Pinpoint the cell where the given text exists, returning its (X, Y) midpoint coordinate. 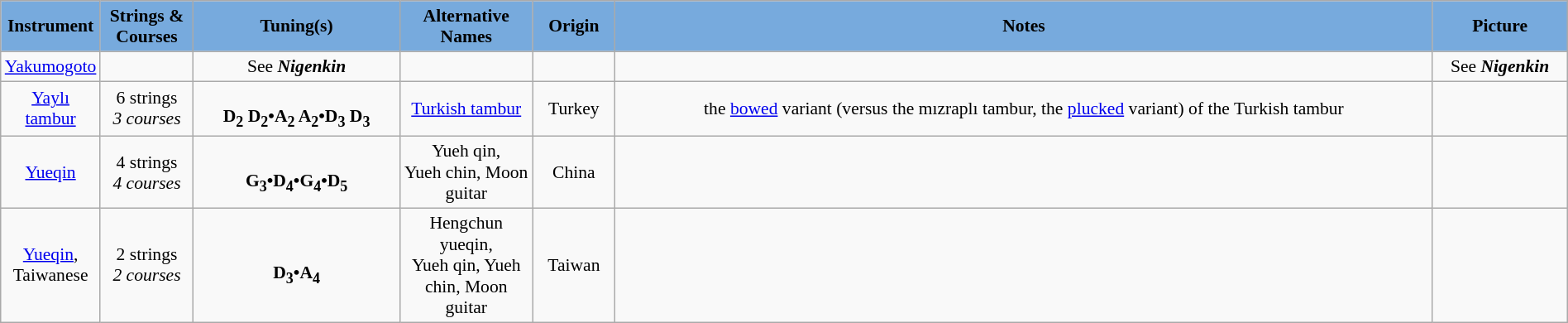
Yaylı tambur (51, 109)
6 strings3 courses (146, 109)
2 strings2 courses (146, 265)
Instrument (51, 27)
Yueqin,Taiwanese (51, 265)
Origin (574, 27)
Picture (1500, 27)
Strings & Courses (146, 27)
Notes (1024, 27)
Yueh qin,Yueh chin, Moon guitar (466, 172)
G3•D4•G4•D5 (297, 172)
Taiwan (574, 265)
4 strings4 courses (146, 172)
Tuning(s) (297, 27)
Yakumogoto (51, 66)
the bowed variant (versus the mızraplı tambur, the plucked variant) of the Turkish tambur (1024, 109)
Hengchun yueqin,Yueh qin, Yueh chin, Moon guitar (466, 265)
D3•A4 (297, 265)
Turkey (574, 109)
D2 D2•A2 A2•D3 D3 (297, 109)
Alternative Names (466, 27)
Turkish tambur (466, 109)
China (574, 172)
Yueqin (51, 172)
